Provide the (x, y) coordinate of the cell's center where the given text is located.  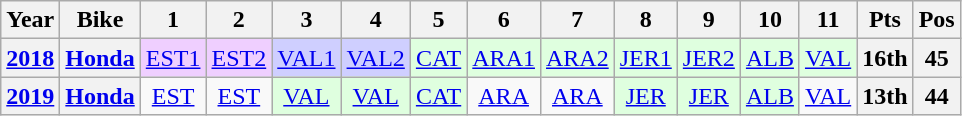
JER1 (646, 58)
Bike (100, 20)
6 (504, 20)
16th (885, 58)
EST2 (239, 58)
VAL2 (376, 58)
13th (885, 96)
Year (30, 20)
2019 (30, 96)
Pos (936, 20)
1 (173, 20)
3 (306, 20)
45 (936, 58)
4 (376, 20)
8 (646, 20)
2018 (30, 58)
Pts (885, 20)
ARA2 (577, 58)
10 (770, 20)
EST1 (173, 58)
11 (828, 20)
44 (936, 96)
9 (708, 20)
VAL1 (306, 58)
2 (239, 20)
7 (577, 20)
5 (438, 20)
ARA1 (504, 58)
JER2 (708, 58)
